Scan for the cell matching the given text and deliver its [X, Y] coordinate at center. 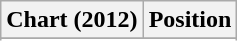
Position [190, 20]
Chart (2012) [72, 20]
